Output the [x, y] coordinate of the center of the cell containing the given text.  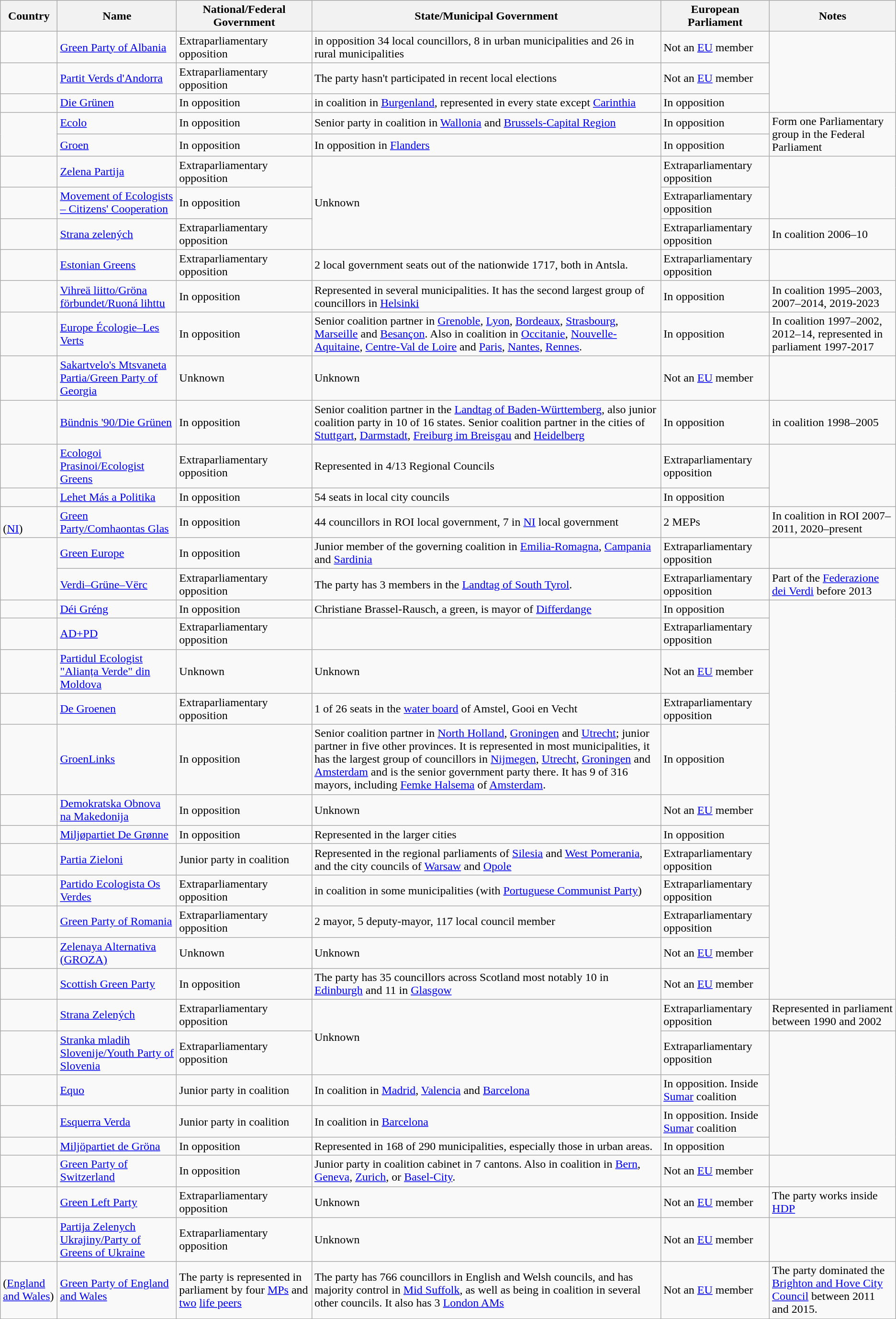
Green Party of Switzerland [117, 1171]
Partija Zelenych Ukrajiny/Party of Greens of Ukraine [117, 1240]
Groen [117, 145]
In coalition 1997–2002, 2012–14, represented in parliament 1997-2017 [833, 334]
Name [117, 16]
Senior party in coalition in Wallonia and Brussels-Capital Region [486, 123]
(NI) [29, 522]
Die Grünen [117, 103]
in coalition 1998–2005 [833, 422]
European Parliament [715, 16]
2 MEPs [715, 522]
State/Municipal Government [486, 16]
Represented in parliament between 1990 and 2002 [833, 1015]
in opposition 34 local councillors, 8 in urban municipalities and 26 in rural municipalities [486, 47]
Strana zelených [117, 234]
Stranka mladih Slovenije/Youth Party of Slovenia [117, 1053]
Déi Gréng [117, 609]
Country [29, 16]
Movement of Ecologists – Citizens' Cooperation [117, 203]
In opposition in Flanders [486, 145]
in coalition in Burgenland, represented in every state except Carinthia [486, 103]
De Groenen [117, 709]
Green Left Party [117, 1202]
Zelenaya Alternativa (GROZA) [117, 953]
Represented in 4/13 Regional Councils [486, 466]
2 local government seats out of the nationwide 1717, both in Antsla. [486, 265]
Ecolo [117, 123]
The party has 35 councillors across Scotland most notably 10 in Edinburgh and 11 in Glasgow [486, 984]
In coalition 2006–10 [833, 234]
In coalition in Barcelona [486, 1121]
54 seats in local city councils [486, 497]
Represented in the regional parliaments of Silesia and West Pomerania, and the city councils of Warsaw and Opole [486, 859]
The party dominated the Brighton and Hove City Council between 2011 and 2015. [833, 1290]
AD+PD [117, 634]
Notes [833, 16]
(England and Wales) [29, 1290]
Esquerra Verda [117, 1121]
Sakartvelo's Mtsvaneta Partia/Green Party of Georgia [117, 378]
Junior party in coalition cabinet in 7 cantons. Also in coalition in Bern, Geneva, Zurich, or Basel-City. [486, 1171]
Green Party/Comhaontas Glas [117, 522]
Verdi–Grüne–Vërc [117, 584]
The party hasn't participated in recent local elections [486, 79]
2 mayor, 5 deputy-mayor, 117 local council member [486, 921]
Junior member of the governing coalition in Emilia-Romagna, Campania and Sardinia [486, 553]
Estonian Greens [117, 265]
The party has 3 members in the Landtag of South Tyrol. [486, 584]
Christiane Brassel-Rausch, a green, is mayor of Differdange [486, 609]
Represented in several municipalities. It has the second largest group of councillors in Helsinki [486, 296]
Form one Parliamentary group in the Federal Parliament [833, 134]
Zelena Partija [117, 171]
Green Party of Romania [117, 921]
Represented in the larger cities [486, 834]
Demokratska Obnova na Makedonija [117, 810]
GroenLinks [117, 759]
Miljøpartiet De Grønne [117, 834]
Scottish Green Party [117, 984]
Bündnis '90/Die Grünen [117, 422]
44 councillors in ROI local government, 7 in NI local government [486, 522]
Miljöpartiet de Gröna [117, 1146]
In coalition in Madrid, Valencia and Barcelona [486, 1091]
Strana Zelených [117, 1015]
Partia Zieloni [117, 859]
Partidul Ecologist "Alianța Verde" din Moldova [117, 671]
Green Party of England and Wales [117, 1290]
Partido Ecologista Os Verdes [117, 891]
Partit Verds d'Andorra [117, 79]
in coalition in some municipalities (with Portuguese Communist Party) [486, 891]
In coalition in ROI 2007–2011, 2020–present [833, 522]
1 of 26 seats in the water board of Amstel, Gooi en Vecht [486, 709]
Europe Écologie–Les Verts [117, 334]
Green Europe [117, 553]
Equo [117, 1091]
National/Federal Government [244, 16]
Part of the Federazione dei Verdi before 2013 [833, 584]
Represented in 168 of 290 municipalities, especially those in urban areas. [486, 1146]
Ecologoi Prasinoi/Ecologist Greens [117, 466]
In coalition 1995–2003, 2007–2014, 2019-2023 [833, 296]
The party is represented in parliament by four MPs and two life peers [244, 1290]
The party works inside HDP [833, 1202]
Lehet Más a Politika [117, 497]
Vihreä liitto/Gröna förbundet/Ruoná lihttu [117, 296]
Green Party of Albania [117, 47]
